Scan for the cell matching the given text and deliver its (x, y) coordinate at center. 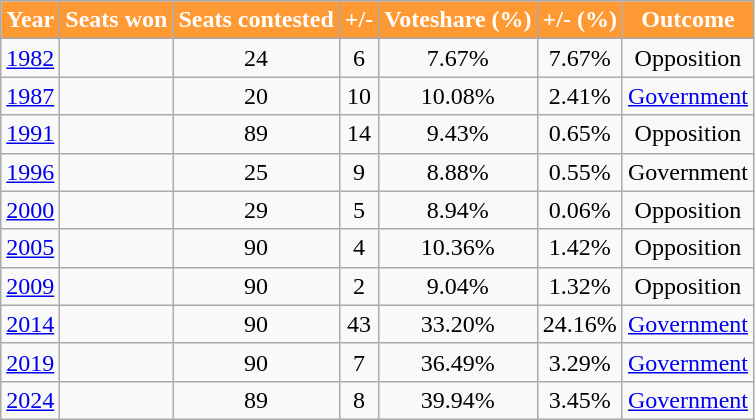
Seats contested (256, 20)
20 (256, 96)
33.20% (458, 324)
6 (358, 58)
10.08% (458, 96)
36.49% (458, 362)
4 (358, 248)
+/- (358, 20)
39.94% (458, 400)
1982 (30, 58)
2 (358, 286)
7 (358, 362)
Year (30, 20)
24 (256, 58)
9.04% (458, 286)
2009 (30, 286)
1.42% (580, 248)
1991 (30, 134)
+/- (%) (580, 20)
10 (358, 96)
5 (358, 210)
1.32% (580, 286)
3.45% (580, 400)
0.06% (580, 210)
1996 (30, 172)
3.29% (580, 362)
2019 (30, 362)
2014 (30, 324)
0.65% (580, 134)
2005 (30, 248)
0.55% (580, 172)
8 (358, 400)
2.41% (580, 96)
Outcome (688, 20)
1987 (30, 96)
9 (358, 172)
14 (358, 134)
43 (358, 324)
8.88% (458, 172)
Seats won (116, 20)
2024 (30, 400)
8.94% (458, 210)
9.43% (458, 134)
10.36% (458, 248)
2000 (30, 210)
Voteshare (%) (458, 20)
24.16% (580, 324)
25 (256, 172)
29 (256, 210)
